Extract the [x, y] coordinate from the center of the cell holding the provided text.  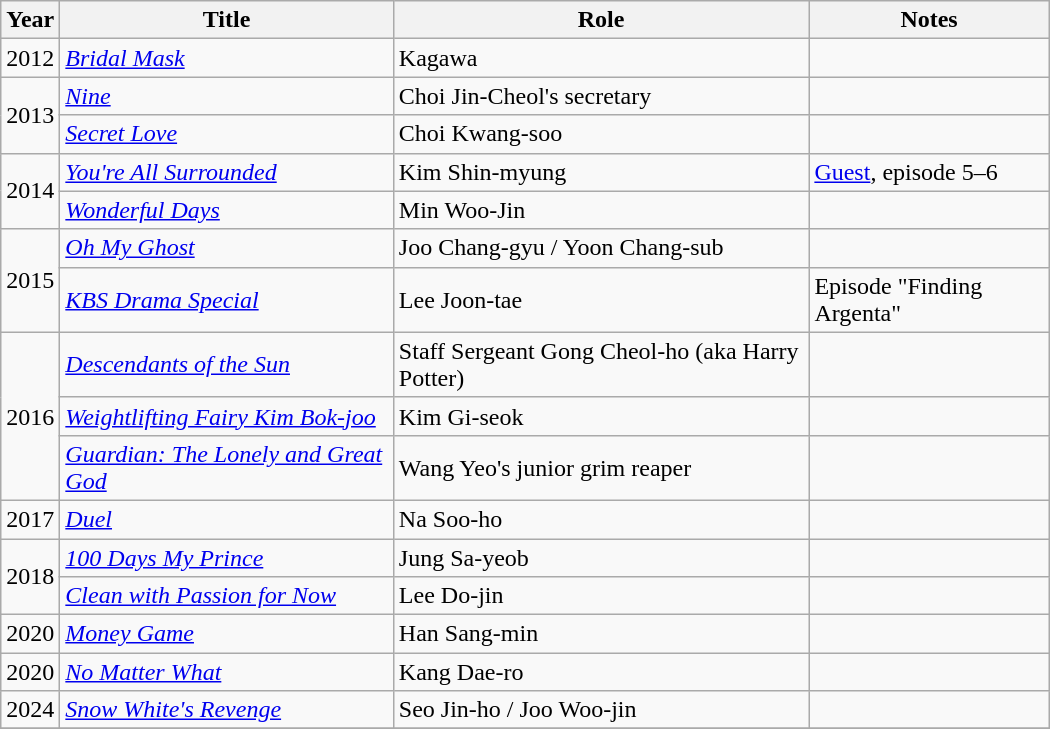
2016 [30, 416]
Han Sang-min [601, 634]
Min Woo-Jin [601, 210]
Choi Jin-Cheol's secretary [601, 96]
Snow White's Revenge [227, 710]
Guest, episode 5–6 [929, 172]
You're All Surrounded [227, 172]
Clean with Passion for Now [227, 596]
Money Game [227, 634]
Kim Gi-seok [601, 416]
2018 [30, 576]
Secret Love [227, 134]
Year [30, 20]
Descendants of the Sun [227, 364]
2012 [30, 58]
Kim Shin-myung [601, 172]
Episode "Finding Argenta" [929, 300]
Wonderful Days [227, 210]
Seo Jin-ho / Joo Woo-jin [601, 710]
Wang Yeo's junior grim reaper [601, 468]
Jung Sa-yeob [601, 557]
Weightlifting Fairy Kim Bok-joo [227, 416]
No Matter What [227, 672]
Nine [227, 96]
Choi Kwang-soo [601, 134]
2013 [30, 115]
Oh My Ghost [227, 248]
2015 [30, 280]
Kang Dae-ro [601, 672]
Role [601, 20]
Notes [929, 20]
Staff Sergeant Gong Cheol-ho (aka Harry Potter) [601, 364]
Joo Chang-gyu / Yoon Chang-sub [601, 248]
Bridal Mask [227, 58]
Na Soo-ho [601, 519]
Title [227, 20]
Duel [227, 519]
Lee Do-jin [601, 596]
Kagawa [601, 58]
100 Days My Prince [227, 557]
Guardian: The Lonely and Great God [227, 468]
2014 [30, 191]
KBS Drama Special [227, 300]
Lee Joon-tae [601, 300]
2017 [30, 519]
2024 [30, 710]
